Capture the cell that displays the provided text and extract its [x, y] central coordinate. 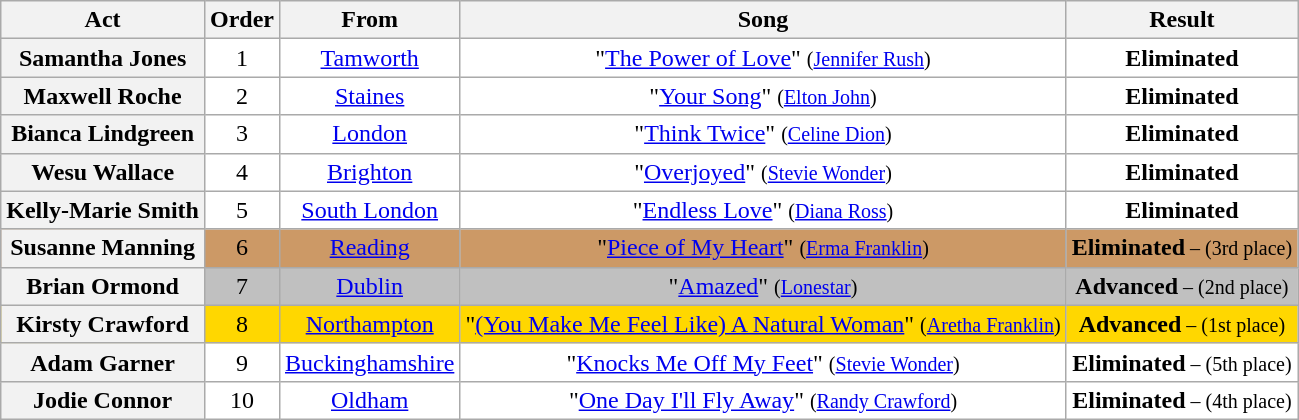
Susanne Manning [103, 248]
Brighton [369, 172]
South London [369, 210]
Adam Garner [103, 362]
"The Power of Love" (Jennifer Rush) [763, 58]
Staines [369, 96]
"(You Make Me Feel Like) A Natural Woman" (Aretha Franklin) [763, 324]
7 [242, 286]
Jodie Connor [103, 400]
1 [242, 58]
"Knocks Me Off My Feet" (Stevie Wonder) [763, 362]
10 [242, 400]
Reading [369, 248]
"Endless Love" (Diana Ross) [763, 210]
"Your Song" (Elton John) [763, 96]
"One Day I'll Fly Away" (Randy Crawford) [763, 400]
Eliminated – (5th place) [1182, 362]
3 [242, 134]
4 [242, 172]
Order [242, 20]
6 [242, 248]
London [369, 134]
"Piece of My Heart" (Erma Franklin) [763, 248]
Dublin [369, 286]
Song [763, 20]
Maxwell Roche [103, 96]
Advanced – (1st place) [1182, 324]
Bianca Lindgreen [103, 134]
2 [242, 96]
5 [242, 210]
Result [1182, 20]
"Think Twice" (Celine Dion) [763, 134]
Tamworth [369, 58]
Brian Ormond [103, 286]
"Overjoyed" (Stevie Wonder) [763, 172]
Eliminated – (4th place) [1182, 400]
Kelly-Marie Smith [103, 210]
Buckinghamshire [369, 362]
Act [103, 20]
From [369, 20]
9 [242, 362]
Samantha Jones [103, 58]
Northampton [369, 324]
8 [242, 324]
Oldham [369, 400]
Wesu Wallace [103, 172]
Kirsty Crawford [103, 324]
Advanced – (2nd place) [1182, 286]
Eliminated – (3rd place) [1182, 248]
"Amazed" (Lonestar) [763, 286]
